For the text-containing cell, return its midpoint in (x, y) coordinate format. 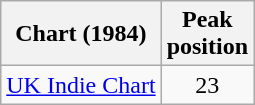
Chart (1984) (81, 34)
23 (207, 85)
Peakposition (207, 34)
UK Indie Chart (81, 85)
